Capture the cell that displays the provided text and extract its [X, Y] central coordinate. 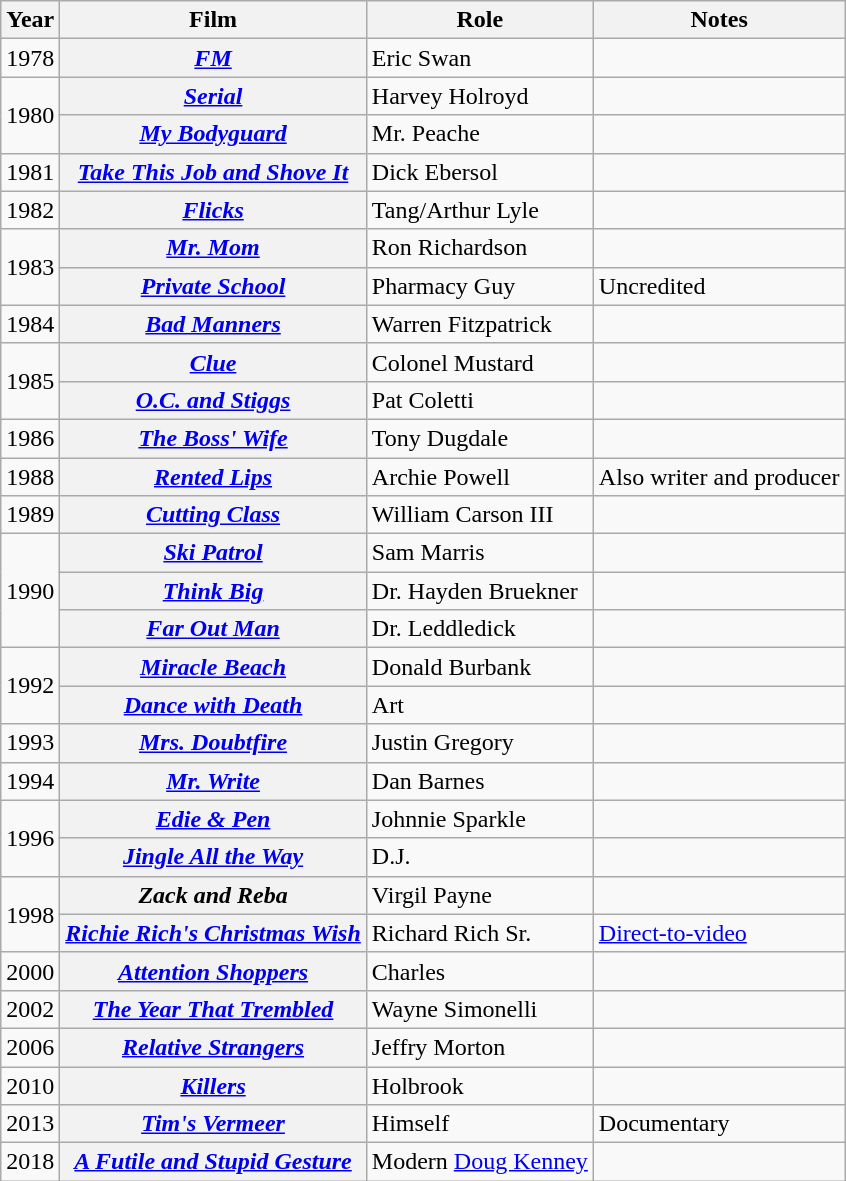
Role [480, 20]
Wayne Simonelli [480, 1009]
My Bodyguard [213, 134]
Eric Swan [480, 58]
Archie Powell [480, 477]
1994 [30, 781]
Mr. Write [213, 781]
O.C. and Stiggs [213, 400]
1982 [30, 210]
Relative Strangers [213, 1047]
Killers [213, 1085]
Justin Gregory [480, 743]
Tim's Vermeer [213, 1124]
Warren Fitzpatrick [480, 324]
Attention Shoppers [213, 971]
Edie & Pen [213, 819]
Pharmacy Guy [480, 286]
1990 [30, 591]
1992 [30, 686]
2000 [30, 971]
Richie Rich's Christmas Wish [213, 933]
Mr. Peache [480, 134]
Cutting Class [213, 515]
Think Big [213, 591]
Dan Barnes [480, 781]
1983 [30, 267]
Documentary [719, 1124]
Zack and Reba [213, 895]
Rented Lips [213, 477]
Far Out Man [213, 629]
1978 [30, 58]
Tang/Arthur Lyle [480, 210]
The Boss' Wife [213, 438]
Take This Job and Shove It [213, 172]
Clue [213, 362]
Ski Patrol [213, 553]
Tony Dugdale [480, 438]
1998 [30, 914]
Dr. Hayden Bruekner [480, 591]
2002 [30, 1009]
Serial [213, 96]
Jingle All the Way [213, 857]
1996 [30, 838]
Harvey Holroyd [480, 96]
2013 [30, 1124]
Year [30, 20]
Jeffry Morton [480, 1047]
Virgil Payne [480, 895]
2010 [30, 1085]
1984 [30, 324]
Also writer and producer [719, 477]
Ron Richardson [480, 248]
Holbrook [480, 1085]
William Carson III [480, 515]
1985 [30, 381]
Dance with Death [213, 705]
The Year That Trembled [213, 1009]
Dr. Leddledick [480, 629]
2006 [30, 1047]
1981 [30, 172]
Direct-to-video [719, 933]
A Futile and Stupid Gesture [213, 1162]
Dick Ebersol [480, 172]
2018 [30, 1162]
Johnnie Sparkle [480, 819]
Donald Burbank [480, 667]
Modern Doug Kenney [480, 1162]
Film [213, 20]
Pat Coletti [480, 400]
1980 [30, 115]
Charles [480, 971]
1993 [30, 743]
Private School [213, 286]
Miracle Beach [213, 667]
FM [213, 58]
Colonel Mustard [480, 362]
Sam Marris [480, 553]
Mrs. Doubtfire [213, 743]
Himself [480, 1124]
1989 [30, 515]
D.J. [480, 857]
Uncredited [719, 286]
Art [480, 705]
1988 [30, 477]
Notes [719, 20]
Richard Rich Sr. [480, 933]
Mr. Mom [213, 248]
1986 [30, 438]
Bad Manners [213, 324]
Flicks [213, 210]
